Search for the cell housing the specified text and yield its (x, y) center coordinate. 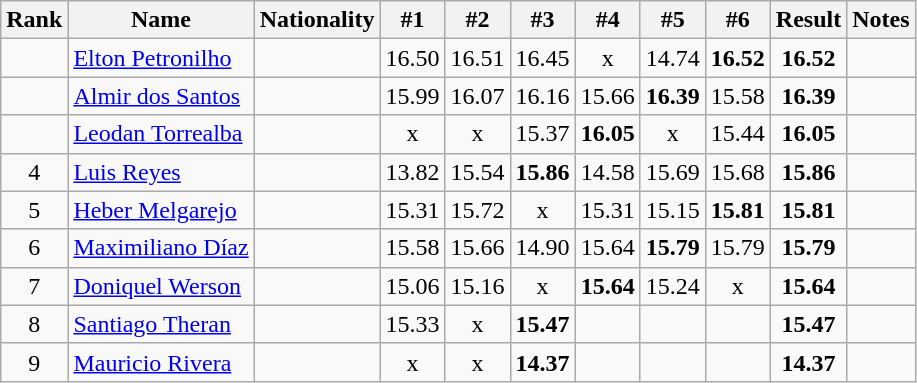
Notes (881, 20)
Almir dos Santos (161, 96)
Name (161, 20)
15.44 (738, 134)
Nationality (317, 20)
5 (34, 210)
Luis Reyes (161, 172)
16.45 (542, 58)
13.82 (412, 172)
#2 (478, 20)
16.50 (412, 58)
15.06 (412, 286)
6 (34, 248)
15.24 (672, 286)
Doniquel Werson (161, 286)
14.90 (542, 248)
15.15 (672, 210)
7 (34, 286)
#1 (412, 20)
15.54 (478, 172)
9 (34, 362)
16.51 (478, 58)
Mauricio Rivera (161, 362)
8 (34, 324)
15.33 (412, 324)
Santiago Theran (161, 324)
15.37 (542, 134)
15.68 (738, 172)
#3 (542, 20)
Result (808, 20)
15.16 (478, 286)
Heber Melgarejo (161, 210)
Rank (34, 20)
#5 (672, 20)
14.74 (672, 58)
16.07 (478, 96)
#4 (608, 20)
15.99 (412, 96)
14.58 (608, 172)
Leodan Torrealba (161, 134)
15.72 (478, 210)
4 (34, 172)
15.69 (672, 172)
#6 (738, 20)
Elton Petronilho (161, 58)
16.16 (542, 96)
Maximiliano Díaz (161, 248)
